Pinpoint the cell where the given text exists, returning its (x, y) midpoint coordinate. 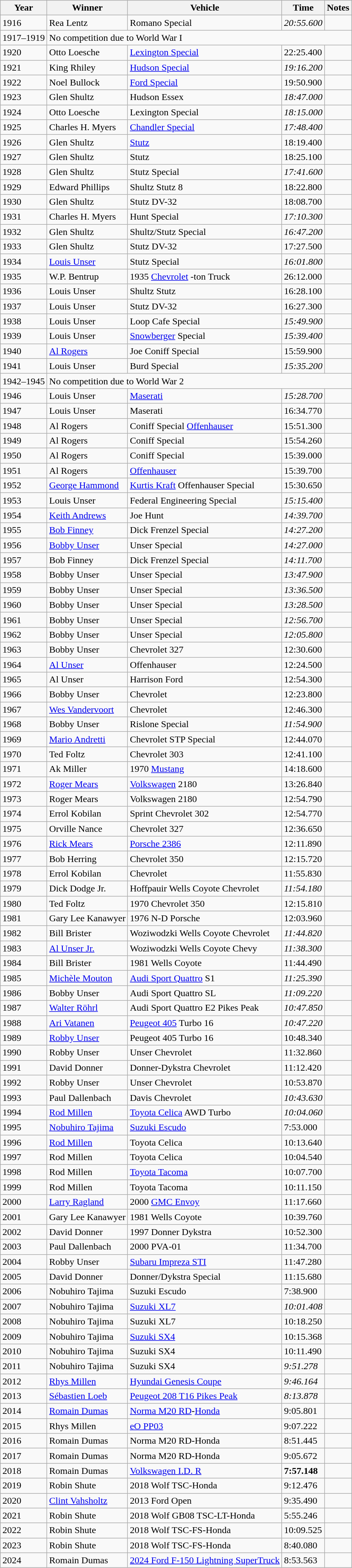
Donner-Dykstra Chevrolet (205, 1068)
1997 Donner Dykstra (205, 1232)
1991 (24, 1068)
1958 (24, 575)
Harrison Ford (205, 680)
1965 (24, 680)
1980 (24, 903)
12:15.720 (303, 859)
2008 (24, 1321)
Toyota Celica AWD Turbo (205, 1112)
1920 (24, 53)
1931 (24, 217)
Subaru Impreza STI (205, 1262)
18:25.100 (303, 157)
12:24.500 (303, 665)
2001 (24, 1217)
2018 Wolf TSC-FS-Honda (205, 1530)
13:28.500 (303, 605)
1977 (24, 859)
Shultz/Stutz Special (205, 232)
2018 Wolf TSC-Honda (205, 1486)
12:15.810 (303, 903)
Chevrolet STP Special (205, 739)
18:19.400 (303, 142)
Kurtis Kraft Offenhauser Special (205, 486)
Chandler Special (205, 127)
10:53.870 (303, 1082)
Burd Special (205, 366)
17:27.500 (303, 247)
2022 (24, 1530)
12:54.300 (303, 680)
10:43.630 (303, 1097)
1925 (24, 127)
Noel Bullock (88, 82)
King Rhiley (88, 67)
11:17.660 (303, 1202)
1946 (24, 396)
Joe Hunt (205, 515)
10:47.850 (303, 1008)
Federal Engineering Special (205, 500)
12:30.600 (303, 649)
Donner/Dykstra Special (205, 1277)
1932 (24, 232)
8:53.563 (303, 1560)
2007 (24, 1306)
14:18.600 (303, 769)
12:56.700 (303, 620)
1960 (24, 605)
15:15.400 (303, 500)
2003 (24, 1247)
10:39.760 (303, 1217)
7:57.148 (303, 1471)
2019 (24, 1486)
Michèle Mouton (88, 978)
2018 (24, 1471)
Audi Sport Quattro SL (205, 993)
11:12.420 (303, 1068)
18:08.700 (303, 202)
15:30.650 (303, 486)
1957 (24, 560)
Larry Ragland (88, 1202)
2000 (24, 1202)
10:11.490 (303, 1351)
1922 (24, 82)
16:34.770 (303, 411)
2018 Wolf GB08 TSC-LT-Honda (205, 1515)
1951 (24, 471)
Rislone Special (205, 724)
Bob Herring (88, 859)
1952 (24, 486)
George Hammond (88, 486)
Vehicle (205, 8)
Ford Special (205, 82)
Hoffpauir Wells Coyote Chevrolet (205, 888)
Notes (338, 8)
1947 (24, 411)
1950 (24, 456)
15:35.200 (303, 366)
Chevrolet 350 (205, 859)
11:44.820 (303, 933)
11:15.680 (303, 1277)
19:50.900 (303, 82)
13:36.500 (303, 590)
10:11.150 (303, 1187)
16:27.300 (303, 306)
13:26.840 (303, 784)
2009 (24, 1336)
1956 (24, 545)
14:27.200 (303, 530)
17:41.600 (303, 172)
Rick Mears (88, 844)
Ak Miller (88, 769)
11:25.390 (303, 978)
18:22.800 (303, 187)
Audi Sport Quattro S1 (205, 978)
2017 (24, 1456)
1993 (24, 1097)
11:38.300 (303, 948)
Sprint Chevrolet 302 (205, 814)
17:48.400 (303, 127)
Edward Phillips (88, 187)
10:18.250 (303, 1321)
15:39.000 (303, 456)
Wes Vandervoort (88, 709)
Hudson Essex (205, 97)
1949 (24, 441)
12:46.300 (303, 709)
2005 (24, 1277)
9:46.164 (303, 1381)
Mario Andretti (88, 739)
1975 (24, 829)
19:16.200 (303, 67)
11:34.700 (303, 1247)
20:55.600 (303, 23)
2002 (24, 1232)
Chevrolet 303 (205, 754)
1935 Chevrolet -ton Truck (205, 276)
15:49.900 (303, 321)
10:52.300 (303, 1232)
1941 (24, 366)
12:41.100 (303, 754)
1978 (24, 873)
11:55.830 (303, 873)
Hunt Special (205, 217)
1927 (24, 157)
2016 (24, 1441)
16:47.200 (303, 232)
1972 (24, 784)
1998 (24, 1172)
12:36.650 (303, 829)
1923 (24, 97)
1962 (24, 635)
1997 (24, 1157)
Joe Coniff Special (205, 351)
15:39.700 (303, 471)
2000 GMC Envoy (205, 1202)
1963 (24, 649)
Clint Vahsholtz (88, 1501)
Dick Dodge Jr. (88, 888)
12:54.790 (303, 799)
9:05.672 (303, 1456)
2021 (24, 1515)
W.P. Bentrup (88, 276)
10:09.525 (303, 1530)
2011 (24, 1366)
Ari Vatanen (88, 1023)
Porsche 2386 (205, 844)
7:38.900 (303, 1292)
1976 (24, 844)
1992 (24, 1082)
13:47.900 (303, 575)
Year (24, 8)
11:47.280 (303, 1262)
2010 (24, 1351)
8:13.878 (303, 1396)
15:28.700 (303, 396)
18:15.000 (303, 112)
Romano Special (205, 23)
12:23.800 (303, 695)
9:35.490 (303, 1501)
2013 Ford Open (205, 1501)
Keith Andrews (88, 515)
Winner (88, 8)
1929 (24, 187)
1917–1919 (24, 38)
Al Unser Jr. (88, 948)
1981 (24, 919)
5:55.246 (303, 1515)
No competition due to World War 2 (199, 381)
Loop Cafe Special (205, 321)
1989 (24, 1038)
2004 (24, 1262)
12:05.800 (303, 635)
1930 (24, 202)
Shultz Stutz 8 (205, 187)
Woziwodzki Wells Coyote Chevrolet (205, 933)
1924 (24, 112)
1988 (24, 1023)
10:47.220 (303, 1023)
1942–1945 (24, 381)
1986 (24, 993)
9:12.476 (303, 1486)
Woziwodzki Wells Coyote Chevy (205, 948)
1953 (24, 500)
12:03.960 (303, 919)
1937 (24, 306)
14:11.700 (303, 560)
Davis Chevrolet (205, 1097)
1933 (24, 247)
1970 Chevrolet 350 (205, 903)
1948 (24, 426)
1976 N-D Porsche (205, 919)
9:07.222 (303, 1426)
2012 (24, 1381)
2024 Ford F-150 Lightning SuperTruck (205, 1560)
Hudson Special (205, 67)
1926 (24, 142)
16:28.100 (303, 291)
1984 (24, 963)
7:53.000 (303, 1127)
Orville Nance (88, 829)
1994 (24, 1112)
Shultz Stutz (205, 291)
11:32.860 (303, 1053)
1964 (24, 665)
1982 (24, 933)
Rea Lentz (88, 23)
1968 (24, 724)
1966 (24, 695)
1967 (24, 709)
2006 (24, 1292)
14:27.000 (303, 545)
15:59.900 (303, 351)
8:40.080 (303, 1545)
14:39.700 (303, 515)
eO PP03 (205, 1426)
Snowberger Special (205, 336)
2013 (24, 1396)
9:05.801 (303, 1411)
2023 (24, 1545)
1940 (24, 351)
1996 (24, 1142)
2020 (24, 1501)
Hyundai Genesis Coupe (205, 1381)
1971 (24, 769)
12:11.890 (303, 844)
1999 (24, 1187)
1990 (24, 1053)
17:10.300 (303, 217)
2015 (24, 1426)
11:44.490 (303, 963)
11:54.900 (303, 724)
1973 (24, 799)
1916 (24, 23)
11:54.180 (303, 888)
15:51.300 (303, 426)
1928 (24, 172)
26:12.000 (303, 276)
Coniff Special Offenhauser (205, 426)
1959 (24, 590)
1974 (24, 814)
22:25.400 (303, 53)
11:09.220 (303, 993)
9:51.278 (303, 1366)
10:07.700 (303, 1172)
1939 (24, 336)
10:01.408 (303, 1306)
Walter Röhrl (88, 1008)
2024 (24, 1560)
Audi Sport Quattro E2 Pikes Peak (205, 1008)
2018 Wolf TSC‑FS-Honda (205, 1545)
1955 (24, 530)
1995 (24, 1127)
10:48.340 (303, 1038)
10:04.540 (303, 1157)
Time (303, 8)
18:47.000 (303, 97)
1979 (24, 888)
1921 (24, 67)
1985 (24, 978)
12:54.770 (303, 814)
15:39.400 (303, 336)
No competition due to World War I (199, 38)
1934 (24, 262)
1954 (24, 515)
1935 (24, 276)
10:04.060 (303, 1112)
15:54.260 (303, 441)
1936 (24, 291)
1970 Mustang (205, 769)
Peugeot 208 T16 Pikes Peak (205, 1396)
10:15.368 (303, 1336)
2014 (24, 1411)
1961 (24, 620)
1970 (24, 754)
Sébastien Loeb (88, 1396)
Volkswagen I.D. R (205, 1471)
8:51.445 (303, 1441)
1938 (24, 321)
1987 (24, 1008)
1969 (24, 739)
1983 (24, 948)
2000 PVA-01 (205, 1247)
10:13.640 (303, 1142)
16:01.800 (303, 262)
12:44.070 (303, 739)
